Pinpoint the cell where the given text exists, returning its [x, y] midpoint coordinate. 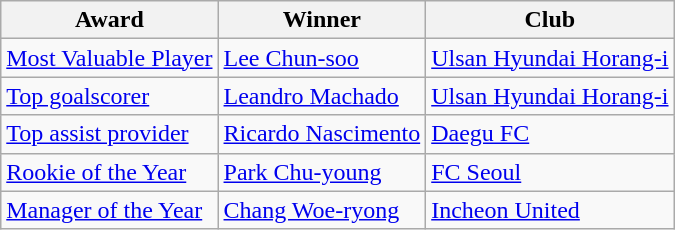
Top goalscorer [110, 96]
Incheon United [550, 210]
Lee Chun-soo [322, 58]
FC Seoul [550, 172]
Top assist provider [110, 134]
Park Chu-young [322, 172]
Manager of the Year [110, 210]
Winner [322, 20]
Ricardo Nascimento [322, 134]
Leandro Machado [322, 96]
Chang Woe-ryong [322, 210]
Most Valuable Player [110, 58]
Award [110, 20]
Rookie of the Year [110, 172]
Club [550, 20]
Daegu FC [550, 134]
